Extract the (x, y) coordinate from the center of the cell holding the provided text.  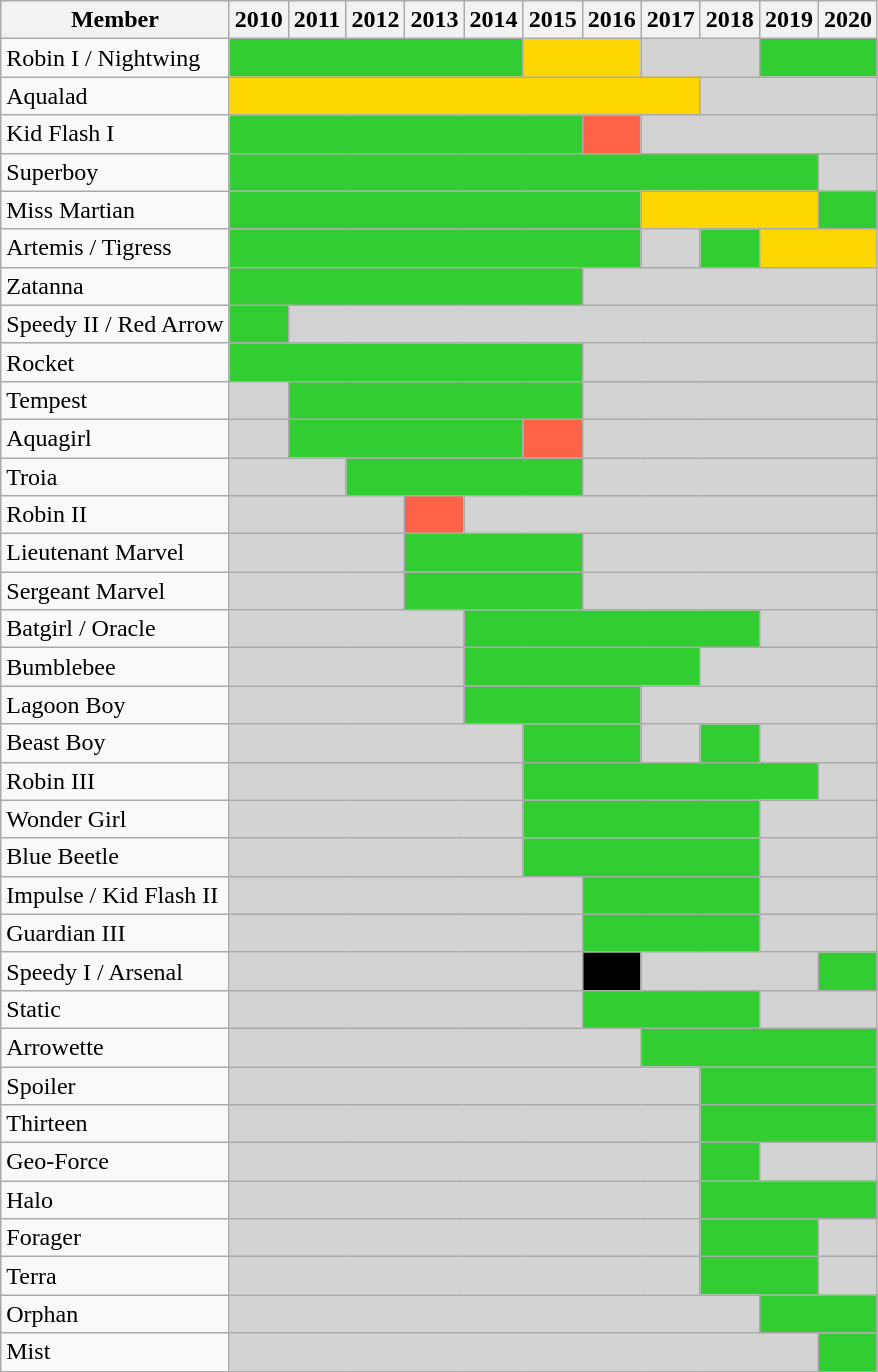
Artemis / Tigress (115, 248)
2015 (552, 20)
Robin I / Nightwing (115, 58)
Batgirl / Oracle (115, 629)
Tempest (115, 400)
Geo-Force (115, 1162)
2013 (434, 20)
Kid Flash I (115, 134)
Static (115, 1009)
Mist (115, 1352)
Robin II (115, 515)
Sergeant Marvel (115, 591)
Terra (115, 1276)
Bumblebee (115, 667)
2018 (730, 20)
Impulse / Kid Flash II (115, 895)
Forager (115, 1238)
Thirteen (115, 1124)
2016 (612, 20)
2017 (670, 20)
2011 (317, 20)
Spoiler (115, 1085)
Miss Martian (115, 210)
2010 (258, 20)
2014 (494, 20)
Lieutenant Marvel (115, 553)
Blue Beetle (115, 857)
Guardian III (115, 933)
Arrowette (115, 1047)
Zatanna (115, 286)
Troia (115, 477)
2020 (848, 20)
Halo (115, 1200)
Speedy II / Red Arrow (115, 324)
Lagoon Boy (115, 705)
Orphan (115, 1314)
Aquagirl (115, 438)
Member (115, 20)
Robin III (115, 781)
Beast Boy (115, 743)
2012 (376, 20)
Speedy I / Arsenal (115, 971)
2019 (788, 20)
Superboy (115, 172)
Aqualad (115, 96)
Wonder Girl (115, 819)
Rocket (115, 362)
